Return (X, Y) of the center of cell containing provided text 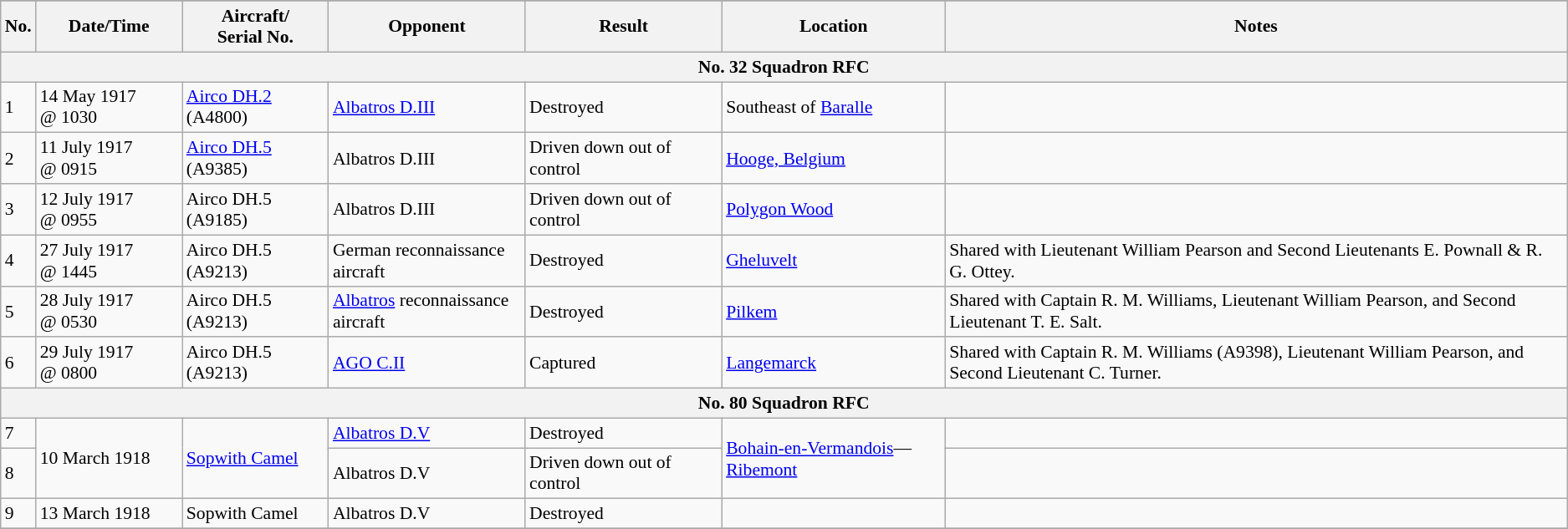
Airco DH.2(A4800) (256, 107)
Gheluvelt (833, 261)
Bohain-en-Vermandois—Ribemont (833, 458)
Location (833, 27)
Opponent (426, 27)
12 July 1917@ 0955 (109, 209)
8 (18, 473)
2 (18, 159)
11 July 1917@ 0915 (109, 159)
Date/Time (109, 27)
No. 80 Squadron RFC (784, 404)
5 (18, 311)
4 (18, 261)
Hooge, Belgium (833, 159)
Result (624, 27)
AGO C.II (426, 363)
No. (18, 27)
29 July 1917@ 0800 (109, 363)
Albatros reconnaissance aircraft (426, 311)
German reconnaissance aircraft (426, 261)
Captured (624, 363)
13 March 1918 (109, 514)
6 (18, 363)
14 May 1917@ 1030 (109, 107)
1 (18, 107)
Notes (1256, 27)
28 July 1917@ 0530 (109, 311)
Southeast of Baralle (833, 107)
3 (18, 209)
Shared with Lieutenant William Pearson and Second Lieutenants E. Pownall & R. G. Ottey. (1256, 261)
Airco DH.5(A9185) (256, 209)
Pilkem (833, 311)
27 July 1917@ 1445 (109, 261)
Aircraft/Serial No. (256, 27)
Airco DH.5(A9385) (256, 159)
9 (18, 514)
No. 32 Squadron RFC (784, 67)
10 March 1918 (109, 458)
Shared with Captain R. M. Williams (A9398), Lieutenant William Pearson, and Second Lieutenant C. Turner. (1256, 363)
Langemarck (833, 363)
Polygon Wood (833, 209)
7 (18, 433)
Shared with Captain R. M. Williams, Lieutenant William Pearson, and Second Lieutenant T. E. Salt. (1256, 311)
